Locate the cell with the specified text and output its (x, y) center coordinate. 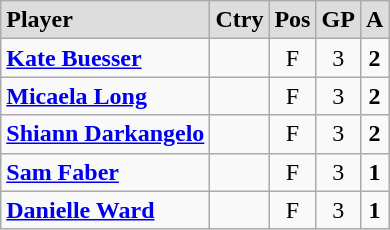
Player (106, 20)
A (374, 20)
Micaela Long (106, 96)
Danielle Ward (106, 210)
Kate Buesser (106, 58)
Sam Faber (106, 172)
Pos (292, 20)
GP (338, 20)
Shiann Darkangelo (106, 134)
Ctry (240, 20)
